Detect which cell encompasses the target text, then output its (x, y) center coordinate. 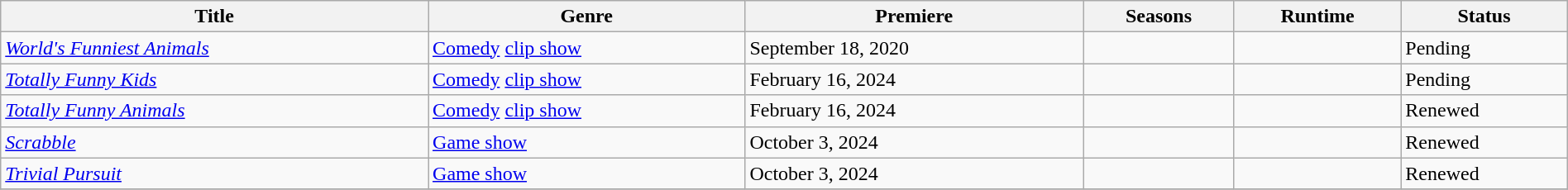
Seasons (1159, 17)
World's Funniest Animals (215, 48)
Totally Funny Animals (215, 111)
Title (215, 17)
Scrabble (215, 142)
Totally Funny Kids (215, 79)
Genre (587, 17)
Trivial Pursuit (215, 173)
September 18, 2020 (915, 48)
Premiere (915, 17)
Status (1484, 17)
Runtime (1317, 17)
